From the cell containing the given text, extract its center point as (X, Y) coordinate. 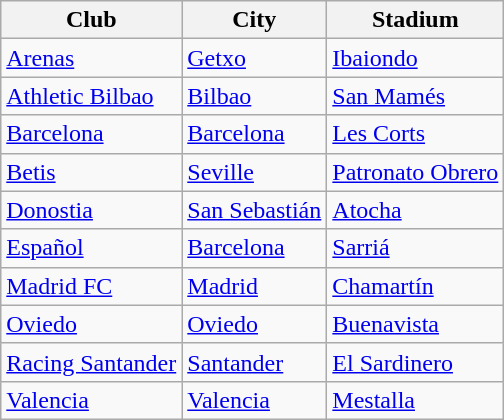
Arenas (92, 58)
El Sardinero (416, 362)
Seville (254, 172)
Patronato Obrero (416, 172)
Club (92, 20)
Atocha (416, 210)
Buenavista (416, 324)
San Sebastián (254, 210)
Mestalla (416, 400)
Betis (92, 172)
Bilbao (254, 96)
Les Corts (416, 134)
City (254, 20)
Madrid (254, 286)
Athletic Bilbao (92, 96)
Getxo (254, 58)
San Mamés (416, 96)
Stadium (416, 20)
Donostia (92, 210)
Santander (254, 362)
Español (92, 248)
Ibaiondo (416, 58)
Madrid FC (92, 286)
Chamartín (416, 286)
Racing Santander (92, 362)
Sarriá (416, 248)
